Provide the [x, y] coordinate of the cell's center where the given text is located.  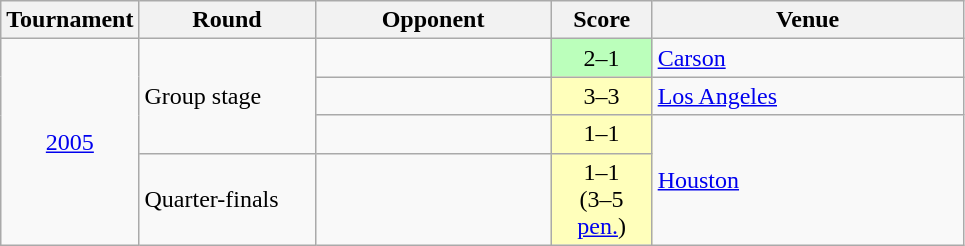
1–1(3–5 pen.) [602, 199]
Quarter-finals [227, 199]
2–1 [602, 58]
Houston [808, 180]
Los Angeles [808, 96]
Tournament [70, 20]
Round [227, 20]
Score [602, 20]
3–3 [602, 96]
Opponent [433, 20]
1–1 [602, 134]
Carson [808, 58]
Group stage [227, 96]
2005 [70, 142]
Venue [808, 20]
